Provide the (x, y) coordinate of the cell's center where the given text is located.  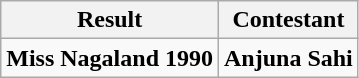
Contestant (289, 20)
Miss Nagaland 1990 (110, 58)
Anjuna Sahi (289, 58)
Result (110, 20)
